Provide the [X, Y] coordinate of the cell's center where the given text is located.  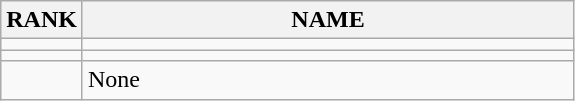
RANK [42, 20]
None [328, 80]
NAME [328, 20]
